Detect which cell encompasses the target text, then output its [x, y] center coordinate. 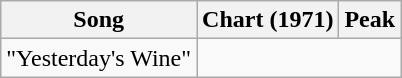
"Yesterday's Wine" [99, 58]
Chart (1971) [268, 20]
Peak [370, 20]
Song [99, 20]
